For the text-containing cell, return its midpoint in [X, Y] coordinate format. 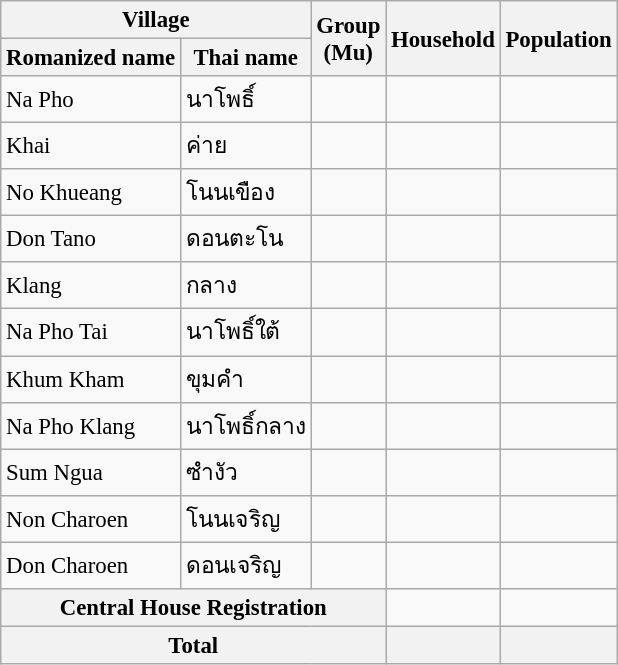
Thai name [246, 58]
Na Pho Tai [91, 332]
Romanized name [91, 58]
Don Tano [91, 240]
นาโพธิ์กลาง [246, 426]
ดอนเจริญ [246, 566]
ค่าย [246, 146]
ซำงัว [246, 472]
นาโพธิ์ใต้ [246, 332]
ขุมคำ [246, 380]
No Khueang [91, 192]
นาโพธิ์ [246, 100]
Population [558, 38]
Central House Registration [194, 608]
Group(Mu) [348, 38]
Non Charoen [91, 518]
Na Pho [91, 100]
Total [194, 645]
โนนเขือง [246, 192]
Household [443, 38]
Na Pho Klang [91, 426]
Don Charoen [91, 566]
โนนเจริญ [246, 518]
ดอนตะโน [246, 240]
Khum Kham [91, 380]
Klang [91, 286]
Village [156, 20]
Sum Ngua [91, 472]
กลาง [246, 286]
Khai [91, 146]
